Pinpoint the cell where the given text exists, returning its (x, y) midpoint coordinate. 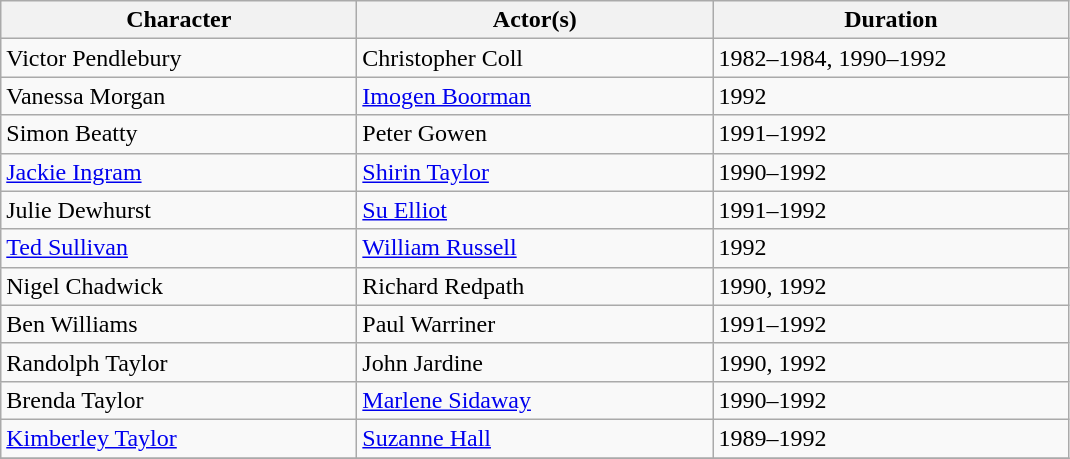
Richard Redpath (535, 286)
Actor(s) (535, 20)
Imogen Boorman (535, 96)
Ted Sullivan (179, 248)
Christopher Coll (535, 58)
Kimberley Taylor (179, 438)
Simon Beatty (179, 134)
Brenda Taylor (179, 400)
Vanessa Morgan (179, 96)
Duration (891, 20)
Shirin Taylor (535, 172)
Paul Warriner (535, 324)
Suzanne Hall (535, 438)
John Jardine (535, 362)
Peter Gowen (535, 134)
Su Elliot (535, 210)
Julie Dewhurst (179, 210)
1982–1984, 1990–1992 (891, 58)
1989–1992 (891, 438)
Jackie Ingram (179, 172)
Character (179, 20)
Victor Pendlebury (179, 58)
Randolph Taylor (179, 362)
Marlene Sidaway (535, 400)
Nigel Chadwick (179, 286)
Ben Williams (179, 324)
William Russell (535, 248)
